From the cell containing the given text, extract its center point as (X, Y) coordinate. 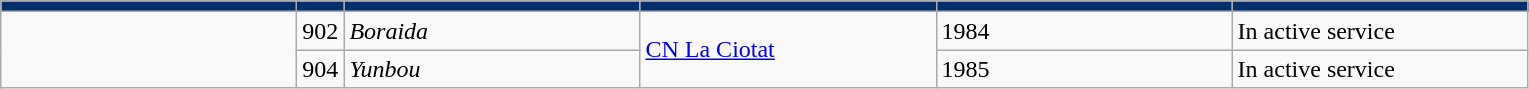
1984 (1084, 31)
904 (320, 69)
902 (320, 31)
CN La Ciotat (788, 50)
Yunbou (492, 69)
1985 (1084, 69)
Boraida (492, 31)
